Capture the cell that displays the provided text and extract its [x, y] central coordinate. 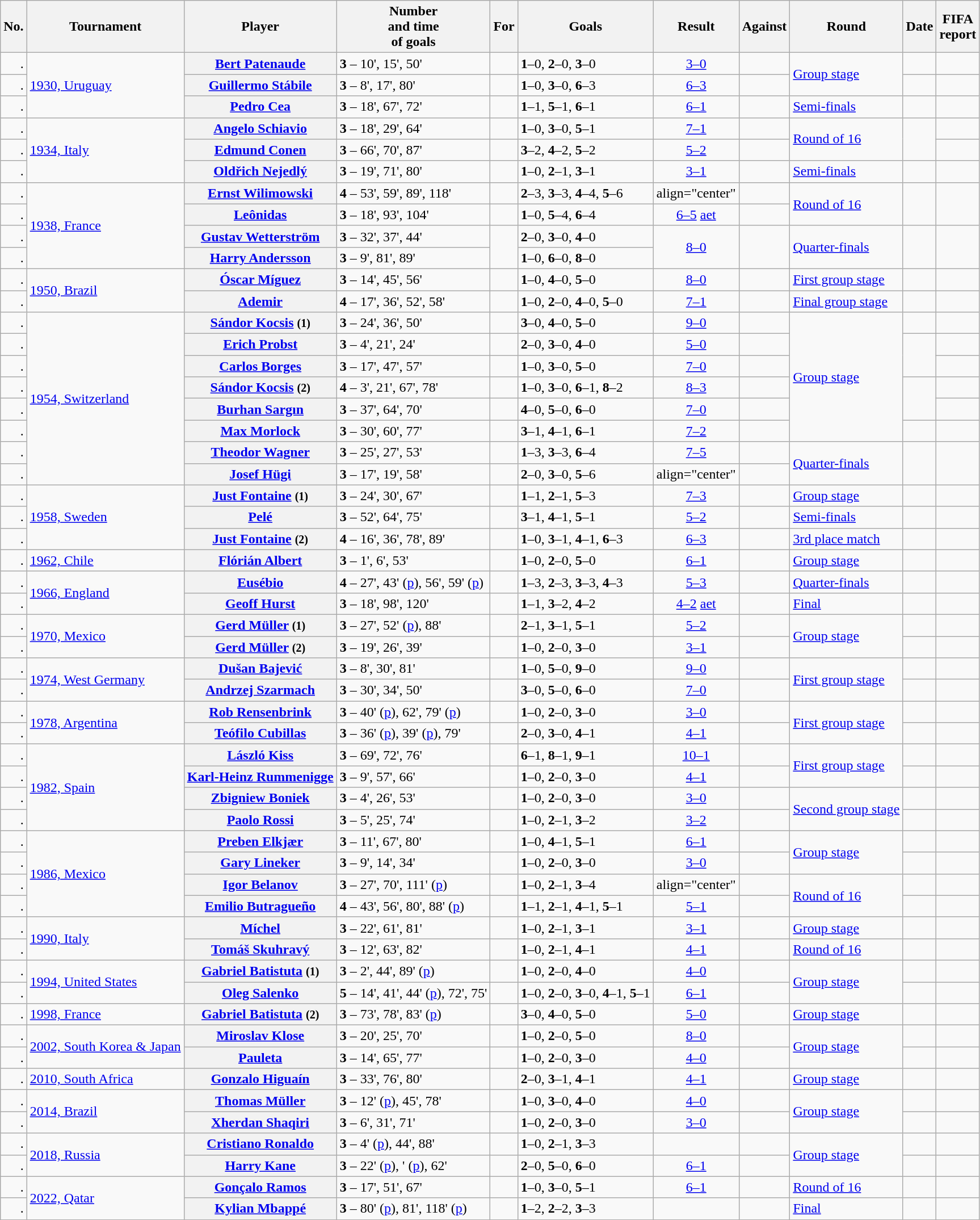
1954, Switzerland [106, 399]
3 – 2', 44', 89' (p) [413, 971]
Óscar Míguez [260, 279]
1–0, 5–0, 9–0 [586, 669]
1–3, 2–3, 3–3, 4–3 [586, 582]
4 – 53', 59', 89', 118' [413, 193]
1–0, 6–0, 8–0 [586, 258]
Míchel [260, 928]
3 – 9', 14', 34' [413, 863]
1–0, 2–0, 3–0, 4–1, 5–1 [586, 993]
Just Fontaine (2) [260, 539]
3–0, 5–0, 6–0 [586, 690]
4 – 17', 36', 52', 58' [413, 301]
Gerd Müller (2) [260, 647]
Josef Hügi [260, 474]
Preben Elkjær [260, 841]
Edmund Conen [260, 150]
1–1, 3–2, 4–2 [586, 603]
2–0, 3–0, 4–1 [586, 733]
1–2, 2–2, 3–3 [586, 1209]
7–3 [696, 496]
3 – 17', 19', 58' [413, 474]
3 – 27', 70', 111' (p) [413, 884]
3 – 37', 64', 70' [413, 409]
1–1, 2–1, 4–1, 5–1 [586, 906]
Ernst Wilimowski [260, 193]
Against [764, 27]
Harry Andersson [260, 258]
Sándor Kocsis (2) [260, 388]
Geoff Hurst [260, 603]
3 – 52', 64', 75' [413, 517]
1994, United States [106, 982]
1–0, 3–0, 6–1, 8–2 [586, 388]
1958, Sweden [106, 517]
7–5 [696, 452]
Ademir [260, 301]
3 – 14', 65', 77' [413, 1058]
1978, Argentina [106, 723]
6–1, 8–1, 9–1 [586, 755]
5–3 [696, 582]
3 – 36' (p), 39' (p), 79' [413, 733]
1–0, 4–0, 5–0 [586, 279]
Player [260, 27]
1–0, 2–0, 4–0 [586, 971]
3 – 22' (p), ' (p), 62' [413, 1166]
Emilio Butragueño [260, 906]
3 – 66', 70', 87' [413, 150]
Andrzej Szarmach [260, 690]
Sándor Kocsis (1) [260, 323]
Result [696, 27]
1962, Chile [106, 560]
3 – 32', 37', 44' [413, 236]
Gabriel Batistuta (1) [260, 971]
3 – 33', 76', 80' [413, 1079]
3–1, 4–1, 6–1 [586, 431]
Just Fontaine (1) [260, 496]
3 – 6', 31', 71' [413, 1122]
1966, England [106, 593]
1–1, 2–1, 5–3 [586, 496]
Tournament [106, 27]
Gerd Müller (1) [260, 625]
3 – 19', 71', 80' [413, 171]
Max Morlock [260, 431]
2–0, 3–0, 5–6 [586, 474]
Pauleta [260, 1058]
2014, Brazil [106, 1112]
Gustav Wetterström [260, 236]
3 – 12', 63', 82' [413, 949]
Flórián Albert [260, 560]
Xherdan Shaqiri [260, 1122]
3 – 14', 45', 56' [413, 279]
Number and time of goals [413, 27]
Rob Rensenbrink [260, 712]
3 – 8', 30', 81' [413, 669]
3 – 22', 61', 81' [413, 928]
5–1 [696, 906]
Cristiano Ronaldo [260, 1144]
1970, Mexico [106, 636]
Kylian Mbappé [260, 1209]
Karl-Heinz Rummenigge [260, 777]
Goals [586, 27]
2–0, 3–1, 4–1 [586, 1079]
3 – 30', 60', 77' [413, 431]
1982, Spain [106, 787]
Eusébio [260, 582]
2–1, 3–1, 5–1 [586, 625]
1–0, 2–0, 4–0, 5–0 [586, 301]
2–3, 3–3, 4–4, 5–6 [586, 193]
3 – 4', 26', 53' [413, 798]
3 – 11', 67', 80' [413, 841]
3 – 69', 72', 76' [413, 755]
3–2, 4–2, 5–2 [586, 150]
Round [847, 27]
8–3 [696, 388]
4 – 43', 56', 80', 88' (p) [413, 906]
3 – 4', 21', 24' [413, 345]
1–0, 3–0, 6–3 [586, 85]
3 – 18', 29', 64' [413, 128]
3 – 17', 47', 57' [413, 366]
1–0, 2–1, 4–1 [586, 949]
3 – 80' (p), 81', 118' (p) [413, 1209]
1–0, 3–0, 4–0 [586, 1101]
Oldřich Nejedlý [260, 171]
1934, Italy [106, 150]
3 – 4' (p), 44', 88' [413, 1144]
3 – 18', 98', 120' [413, 603]
3–2 [696, 820]
Angelo Schiavio [260, 128]
3 – 10', 15', 50' [413, 64]
Harry Kane [260, 1166]
3 – 12' (p), 45', 78' [413, 1101]
5 – 14', 41', 44' (p), 72', 75' [413, 993]
1974, West Germany [106, 680]
10–1 [696, 755]
1–0, 3–0, 5–0 [586, 366]
1–1, 5–1, 6–1 [586, 107]
4–0, 5–0, 6–0 [586, 409]
Guillermo Stábile [260, 85]
Pedro Cea [260, 107]
Burhan Sargın [260, 409]
For [504, 27]
Gary Lineker [260, 863]
Gabriel Batistuta (2) [260, 1014]
Date [919, 27]
3 – 18', 93', 104' [413, 215]
3 – 18', 67', 72' [413, 107]
2002, South Korea & Japan [106, 1047]
Bert Patenaude [260, 64]
3 – 73', 78', 83' (p) [413, 1014]
6–5 aet [696, 215]
3–1, 4–1, 5–1 [586, 517]
1–0, 2–1, 3–2 [586, 820]
3 – 24', 30', 67' [413, 496]
Erich Probst [260, 345]
3 – 30', 34', 50' [413, 690]
1–0, 5–4, 6–4 [586, 215]
1986, Mexico [106, 874]
Theodor Wagner [260, 452]
FIFAreport [958, 27]
4–2 aet [696, 603]
Thomas Müller [260, 1101]
Final group stage [847, 301]
1–0, 3–1, 4–1, 6–3 [586, 539]
3 – 27', 52' (p), 88' [413, 625]
4 – 27', 43' (p), 56', 59' (p) [413, 582]
3rd place match [847, 539]
3 – 20', 25', 70' [413, 1036]
3 – 8', 17', 80' [413, 85]
No. [14, 27]
7–2 [696, 431]
1998, France [106, 1014]
Paolo Rossi [260, 820]
3 – 17', 51', 67' [413, 1187]
1938, France [106, 225]
2–0, 5–0, 6–0 [586, 1166]
3 – 9', 57', 66' [413, 777]
2018, Russia [106, 1155]
Leônidas [260, 215]
Pelé [260, 517]
3 – 24', 36', 50' [413, 323]
4 – 16', 36', 78', 89' [413, 539]
3 – 9', 81', 89' [413, 258]
3 – 40' (p), 62', 79' (p) [413, 712]
4 – 3', 21', 67', 78' [413, 388]
2010, South Africa [106, 1079]
1–3, 3–3, 6–4 [586, 452]
1950, Brazil [106, 290]
1930, Uruguay [106, 85]
1–0, 2–1, 3–4 [586, 884]
Igor Belanov [260, 884]
3 – 5', 25', 74' [413, 820]
1990, Italy [106, 938]
1–0, 4–1, 5–1 [586, 841]
Oleg Salenko [260, 993]
Gonçalo Ramos [260, 1187]
Second group stage [847, 809]
3 – 25', 27', 53' [413, 452]
1–0, 2–1, 3–3 [586, 1144]
Gonzalo Higuaín [260, 1079]
2022, Qatar [106, 1198]
László Kiss [260, 755]
Miroslav Klose [260, 1036]
3 – 19', 26', 39' [413, 647]
3 – 1', 6', 53' [413, 560]
Teófilo Cubillas [260, 733]
Dušan Bajević [260, 669]
Tomáš Skuhravý [260, 949]
Zbigniew Boniek [260, 798]
Carlos Borges [260, 366]
